Pinpoint the cell where the given text exists, returning its (x, y) midpoint coordinate. 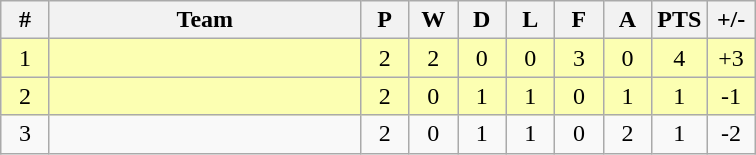
Team (204, 20)
# (26, 20)
-2 (732, 134)
D (482, 20)
F (580, 20)
P (384, 20)
W (434, 20)
A (628, 20)
-1 (732, 96)
L (530, 20)
PTS (680, 20)
4 (680, 58)
+/- (732, 20)
+3 (732, 58)
